Provide the [X, Y] coordinate of the cell's center where the given text is located.  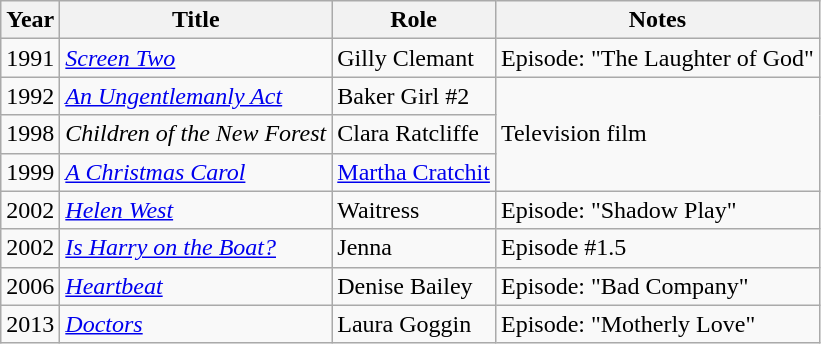
Title [196, 20]
A Christmas Carol [196, 172]
Episode: "Bad Company" [657, 286]
Children of the New Forest [196, 134]
Episode: "The Laughter of God" [657, 58]
Role [414, 20]
Episode: "Shadow Play" [657, 210]
Heartbeat [196, 286]
1998 [30, 134]
Gilly Clemant [414, 58]
Baker Girl #2 [414, 96]
Jenna [414, 248]
Waitress [414, 210]
Notes [657, 20]
2013 [30, 324]
Martha Cratchit [414, 172]
Episode: "Motherly Love" [657, 324]
Year [30, 20]
Helen West [196, 210]
Doctors [196, 324]
Episode #1.5 [657, 248]
Screen Two [196, 58]
1991 [30, 58]
Is Harry on the Boat? [196, 248]
Clara Ratcliffe [414, 134]
Laura Goggin [414, 324]
2006 [30, 286]
1992 [30, 96]
1999 [30, 172]
Denise Bailey [414, 286]
Television film [657, 134]
An Ungentlemanly Act [196, 96]
